Search for the cell housing the specified text and yield its (x, y) center coordinate. 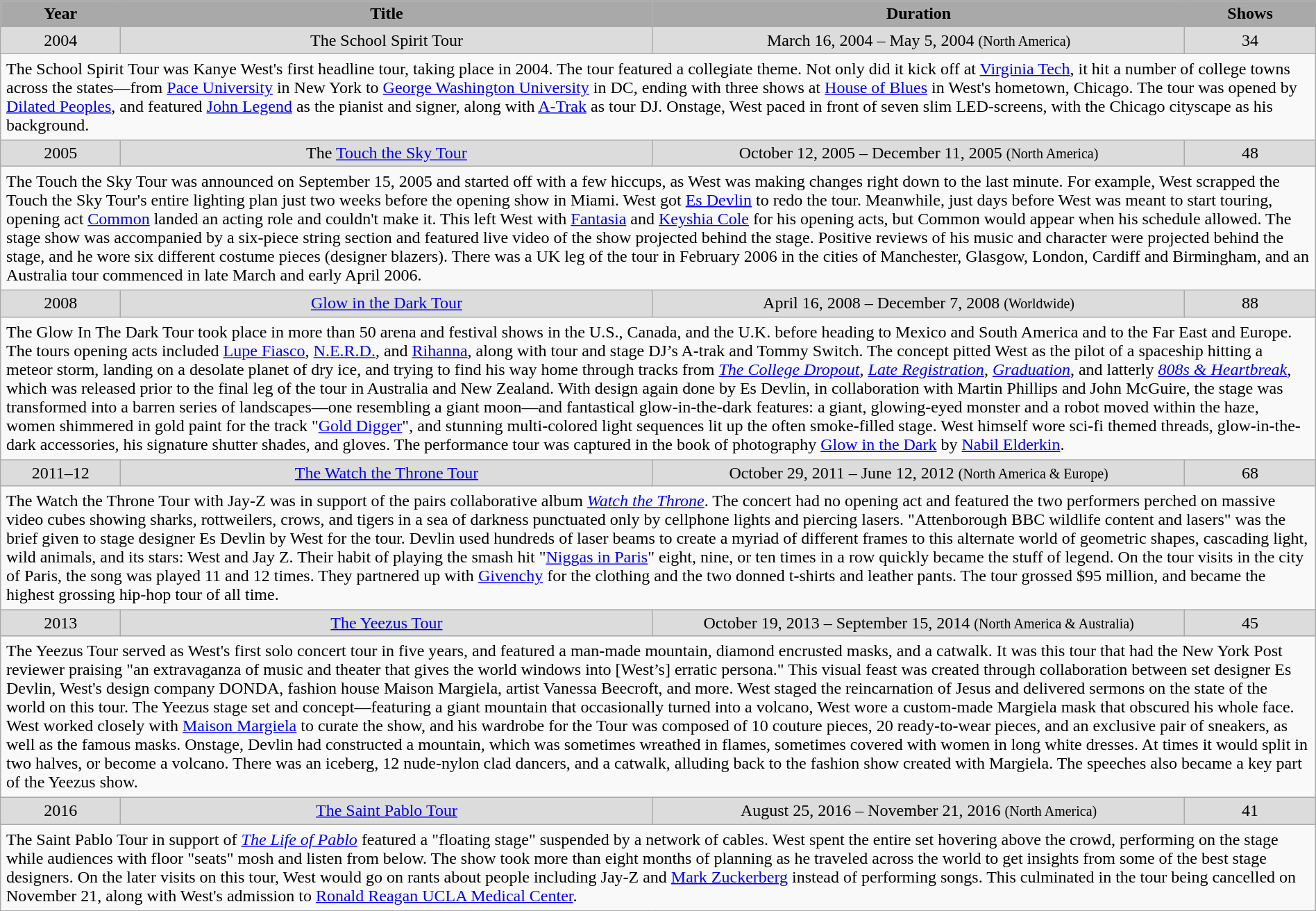
48 (1250, 153)
2013 (61, 623)
The Yeezus Tour (387, 623)
October 19, 2013 – September 15, 2014 (North America & Australia) (919, 623)
68 (1250, 473)
April 16, 2008 – December 7, 2008 (Worldwide) (919, 303)
October 29, 2011 – June 12, 2012 (North America & Europe) (919, 473)
Duration (919, 14)
41 (1250, 811)
The Touch the Sky Tour (387, 153)
October 12, 2005 – December 11, 2005 (North America) (919, 153)
Year (61, 14)
45 (1250, 623)
2011–12 (61, 473)
The Watch the Throne Tour (387, 473)
Shows (1250, 14)
Title (387, 14)
Glow in the Dark Tour (387, 303)
March 16, 2004 – May 5, 2004 (North America) (919, 40)
The School Spirit Tour (387, 40)
August 25, 2016 – November 21, 2016 (North America) (919, 811)
The Saint Pablo Tour (387, 811)
2005 (61, 153)
2004 (61, 40)
88 (1250, 303)
2008 (61, 303)
34 (1250, 40)
2016 (61, 811)
